Identify which cell holds the provided text, then report its (x, y) central coordinate. 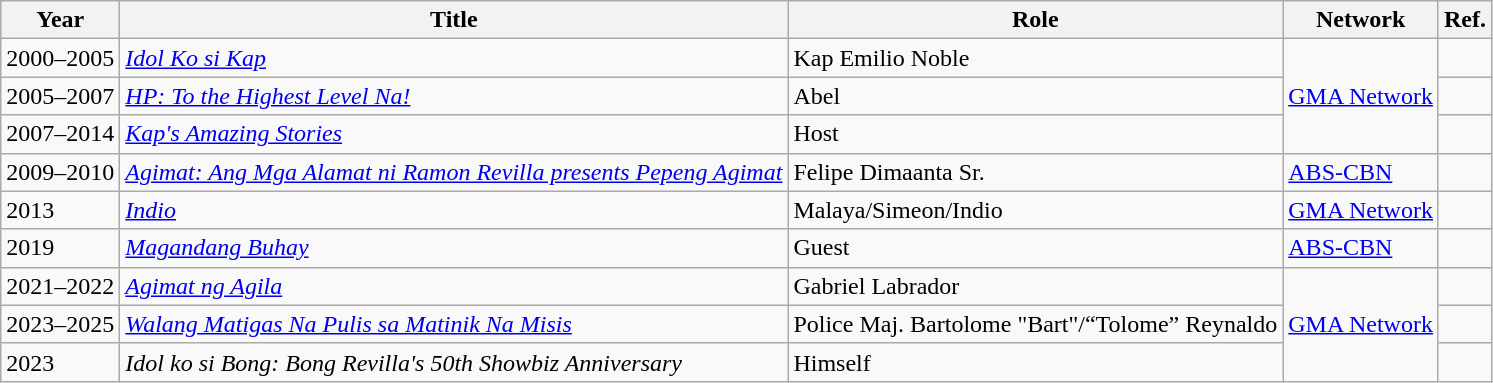
2007–2014 (60, 134)
2009–2010 (60, 172)
2013 (60, 210)
Magandang Buhay (454, 248)
Idol ko si Bong: Bong Revilla's 50th Showbiz Anniversary (454, 362)
2023–2025 (60, 324)
Kap Emilio Noble (1036, 58)
2023 (60, 362)
Malaya/Simeon/Indio (1036, 210)
HP: To the Highest Level Na! (454, 96)
Himself (1036, 362)
2005–2007 (60, 96)
Role (1036, 20)
Indio (454, 210)
Idol Ko si Kap (454, 58)
2021–2022 (60, 286)
Host (1036, 134)
2019 (60, 248)
Kap's Amazing Stories (454, 134)
Felipe Dimaanta Sr. (1036, 172)
Police Maj. Bartolome "Bart"/“Tolome” Reynaldo (1036, 324)
2000–2005 (60, 58)
Agimat ng Agila (454, 286)
Network (1361, 20)
Walang Matigas Na Pulis sa Matinik Na Misis (454, 324)
Year (60, 20)
Ref. (1464, 20)
Abel (1036, 96)
Guest (1036, 248)
Gabriel Labrador (1036, 286)
Title (454, 20)
Agimat: Ang Mga Alamat ni Ramon Revilla presents Pepeng Agimat (454, 172)
